Find where the given text appears and provide that cell's center as (x, y) coordinate. 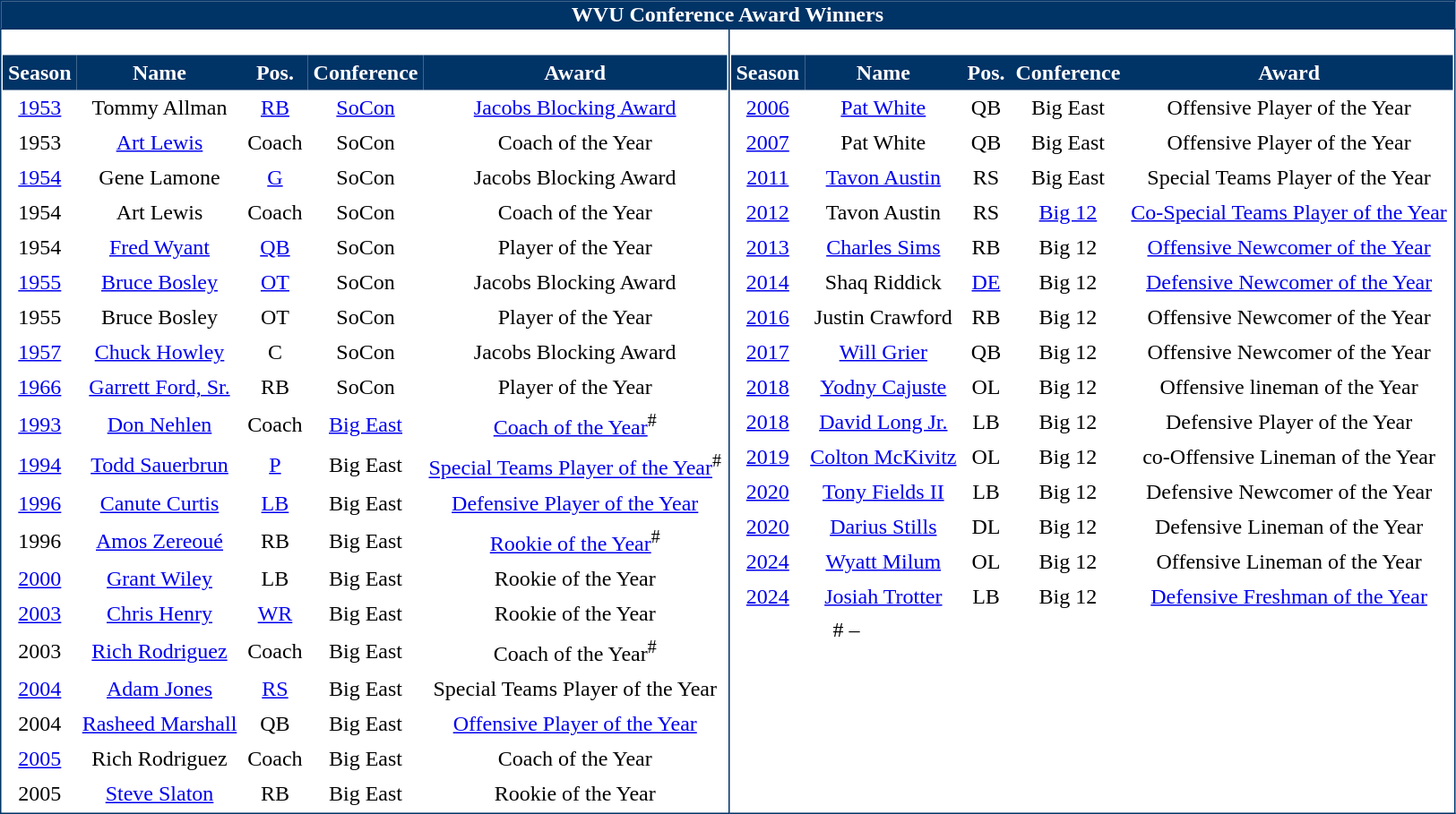
co-Offensive Lineman of the Year (1288, 457)
Charles Sims (883, 247)
Garrett Ford, Sr. (159, 387)
Co-Special Teams Player of the Year (1288, 213)
P (274, 466)
2012 (767, 213)
2007 (767, 143)
1966 (39, 387)
Justin Crawford (883, 317)
Defensive Lineman of the Year (1288, 527)
Don Nehlen (159, 424)
Amos Zereoué (159, 541)
Tony Fields II (883, 493)
2006 (767, 107)
2011 (767, 177)
G (274, 177)
Gene Lamone (159, 177)
David Long Jr. (883, 423)
WR (274, 614)
# – (846, 630)
WVU Conference Award Winners (728, 15)
2013 (767, 247)
Darius Stills (883, 527)
2014 (767, 283)
Will Grier (883, 353)
Adam Jones (159, 690)
1994 (39, 466)
Todd Sauerbrun (159, 466)
Rasheed Marshall (159, 724)
Yodny Cajuste (883, 387)
DE (986, 283)
Canute Curtis (159, 503)
Defensive Freshman of the Year (1288, 596)
Rookie of the Year# (574, 541)
Fred Wyant (159, 247)
Shaq Riddick (883, 283)
Offensive lineman of the Year (1288, 387)
Offensive Lineman of the Year (1288, 562)
1993 (39, 424)
Colton McKivitz (883, 457)
Special Teams Player of the Year# (574, 466)
Steve Slaton (159, 793)
1957 (39, 353)
Tommy Allman (159, 107)
2019 (767, 457)
C (274, 353)
Grant Wiley (159, 578)
Chris Henry (159, 614)
2016 (767, 317)
Josiah Trotter (883, 596)
2000 (39, 578)
Wyatt Milum (883, 562)
Chuck Howley (159, 353)
2017 (767, 353)
DL (986, 527)
